Search for the cell housing the specified text and yield its [x, y] center coordinate. 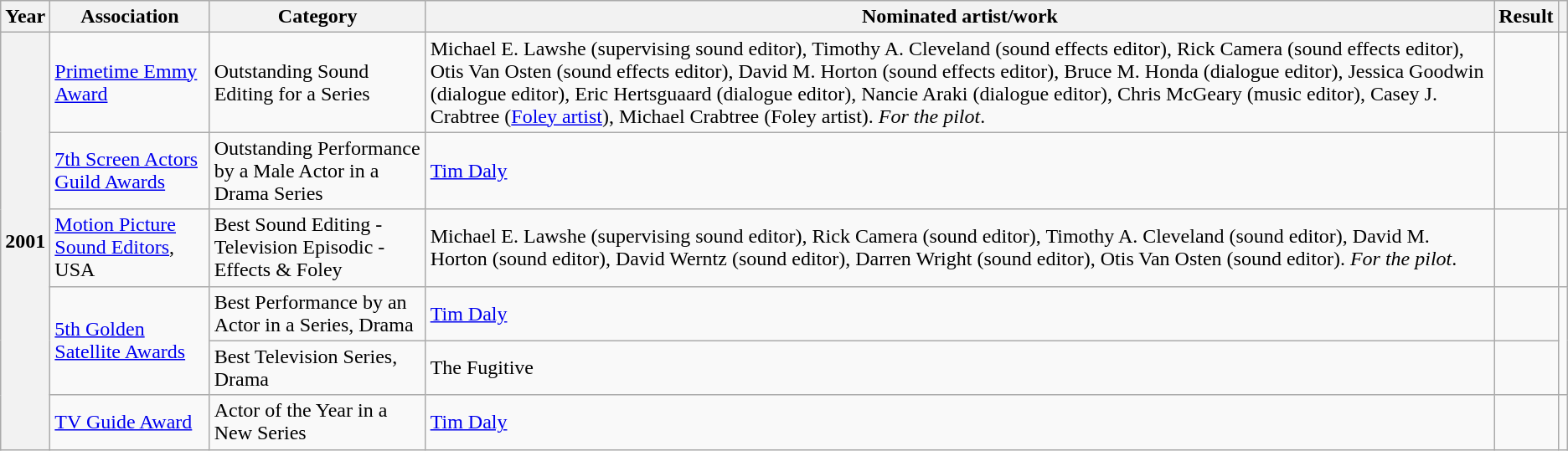
Association [130, 17]
2001 [25, 241]
Best Television Series, Drama [317, 368]
Primetime Emmy Award [130, 82]
7th Screen Actors Guild Awards [130, 171]
Year [25, 17]
TV Guide Award [130, 422]
Category [317, 17]
5th Golden Satellite Awards [130, 341]
The Fugitive [960, 368]
Motion Picture Sound Editors, USA [130, 248]
Actor of the Year in a New Series [317, 422]
Outstanding Sound Editing for a Series [317, 82]
Result [1526, 17]
Outstanding Performance by a Male Actor in a Drama Series [317, 171]
Nominated artist/work [960, 17]
Best Performance by an Actor in a Series, Drama [317, 313]
Best Sound Editing - Television Episodic - Effects & Foley [317, 248]
